Locate the cell with the specified text and output its [x, y] center coordinate. 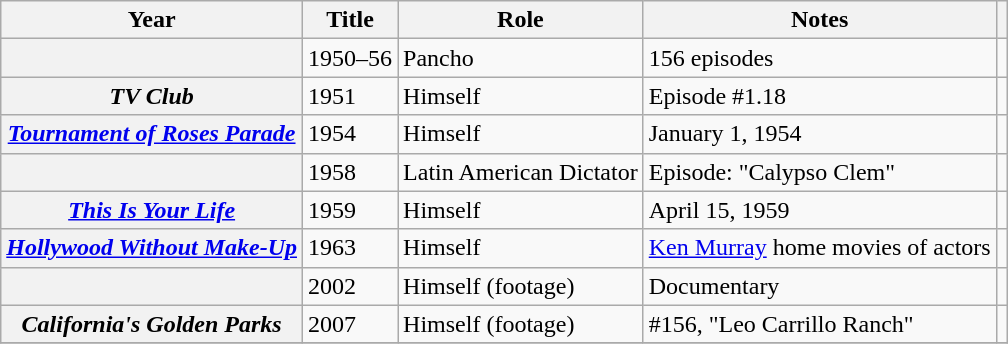
TV Club [152, 96]
Latin American Dictator [521, 172]
Ken Murray home movies of actors [820, 248]
156 episodes [820, 58]
April 15, 1959 [820, 210]
1959 [350, 210]
2002 [350, 286]
1958 [350, 172]
Episode #1.18 [820, 96]
2007 [350, 324]
Notes [820, 20]
#156, "Leo Carrillo Ranch" [820, 324]
Hollywood Without Make-Up [152, 248]
1954 [350, 134]
California's Golden Parks [152, 324]
1963 [350, 248]
1951 [350, 96]
1950–56 [350, 58]
Title [350, 20]
Year [152, 20]
This Is Your Life [152, 210]
Role [521, 20]
Tournament of Roses Parade [152, 134]
Pancho [521, 58]
Episode: "Calypso Clem" [820, 172]
Documentary [820, 286]
January 1, 1954 [820, 134]
